Find where the given text appears and provide that cell's center as (x, y) coordinate. 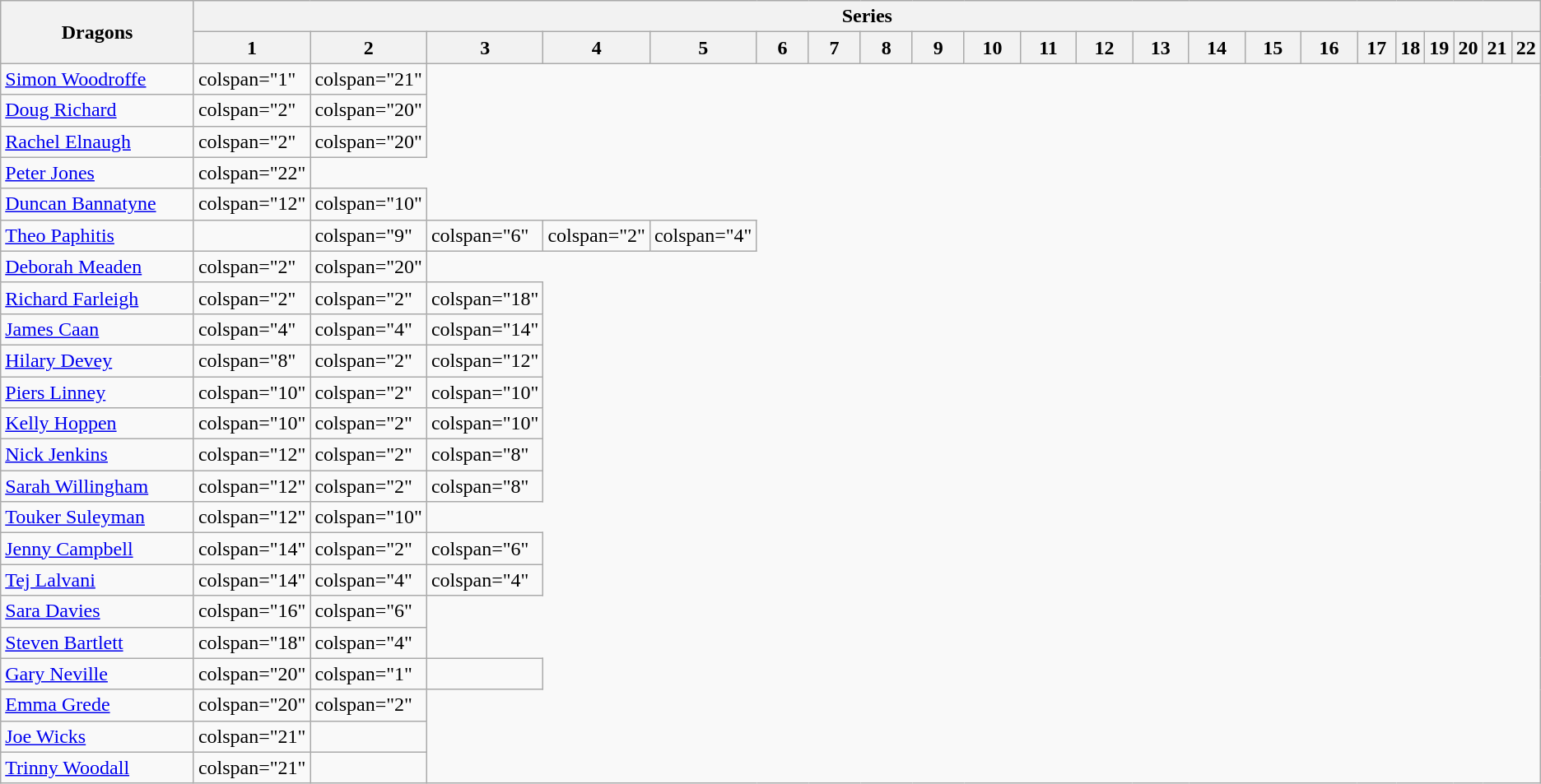
11 (1049, 48)
James Caan (97, 329)
Nick Jenkins (97, 455)
21 (1497, 48)
Rachel Elnaugh (97, 141)
Sara Davies (97, 611)
Steven Bartlett (97, 643)
Peter Jones (97, 173)
Trinny Woodall (97, 768)
Hilary Devey (97, 360)
Deborah Meaden (97, 267)
Richard Farleigh (97, 298)
Dragons (97, 32)
Emma Grede (97, 705)
13 (1161, 48)
14 (1217, 48)
Piers Linney (97, 392)
Kelly Hoppen (97, 424)
Sarah Willingham (97, 486)
2 (369, 48)
10 (992, 48)
16 (1329, 48)
8 (886, 48)
colspan="16" (252, 611)
22 (1526, 48)
9 (938, 48)
5 (703, 48)
19 (1439, 48)
Gary Neville (97, 674)
17 (1376, 48)
18 (1411, 48)
Duncan Bannatyne (97, 204)
3 (485, 48)
12 (1104, 48)
Doug Richard (97, 110)
Series (867, 16)
Jenny Campbell (97, 549)
15 (1273, 48)
colspan="22" (252, 173)
7 (835, 48)
Theo Paphitis (97, 235)
4 (597, 48)
1 (252, 48)
Simon Woodroffe (97, 79)
Joe Wicks (97, 736)
6 (782, 48)
colspan="9" (369, 235)
Touker Suleyman (97, 517)
Tej Lalvani (97, 580)
20 (1469, 48)
